Determine the (X, Y) coordinate at the center of the cell enclosing the given text.  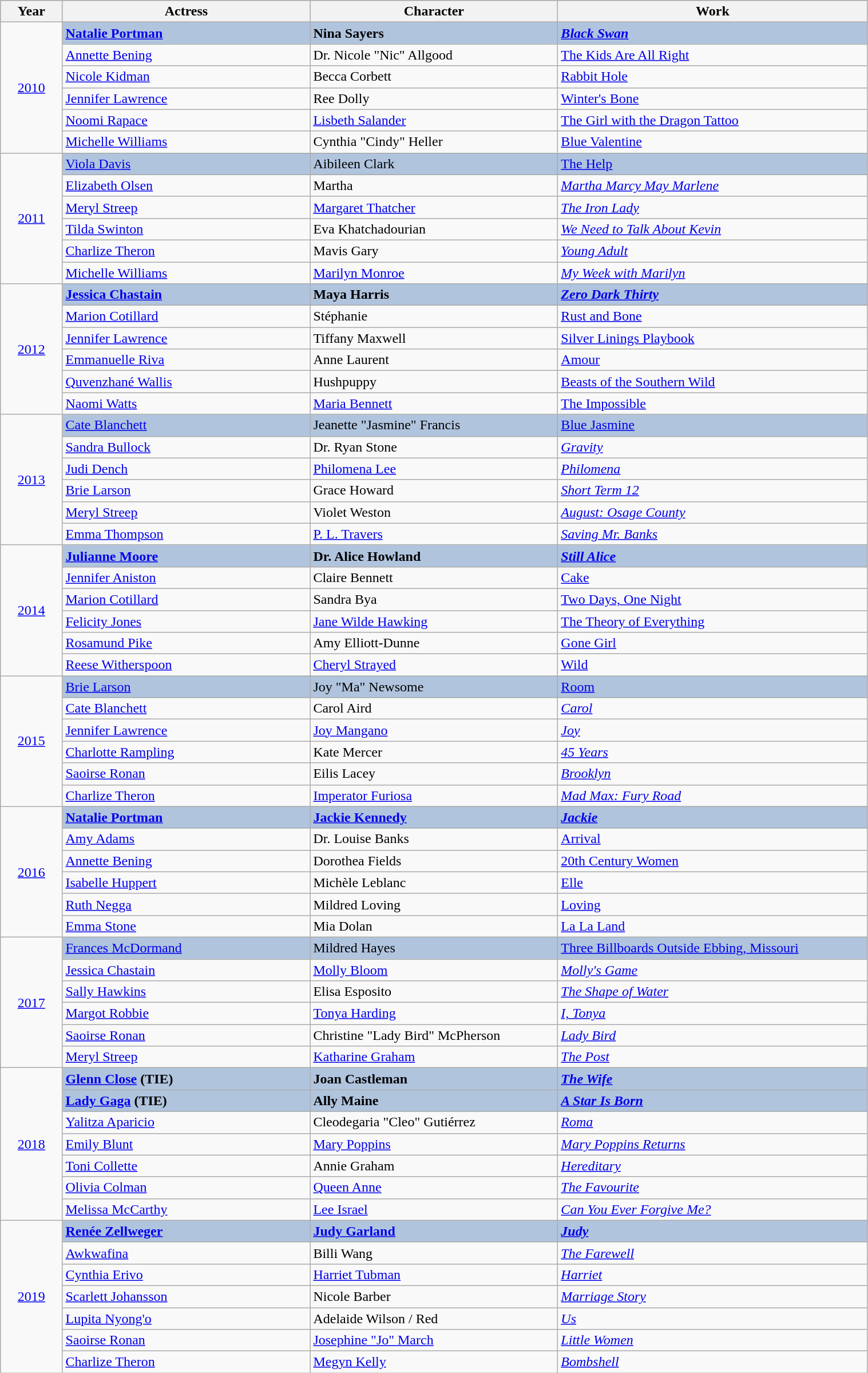
2012 (31, 349)
Philomena (713, 469)
Nicole Kidman (187, 77)
Isabelle Huppert (187, 883)
Work (713, 11)
Grace Howard (434, 490)
Amy Elliott-Dunne (434, 643)
2011 (31, 218)
Emma Thompson (187, 534)
Mildred Loving (434, 904)
Lee Israel (434, 1209)
Joy Mangano (434, 730)
Judy (713, 1231)
Character (434, 11)
Awkwafina (187, 1253)
Claire Bennett (434, 577)
Lupita Nyong'o (187, 1318)
Three Billboards Outside Ebbing, Missouri (713, 948)
Room (713, 687)
Scarlett Johansson (187, 1296)
The Iron Lady (713, 207)
Kate Mercer (434, 752)
Frances McDormand (187, 948)
Dr. Ryan Stone (434, 447)
Mad Max: Fury Road (713, 796)
2014 (31, 610)
August: Osage County (713, 512)
Hereditary (713, 1166)
Michèle Leblanc (434, 883)
Sally Hawkins (187, 992)
Actress (187, 11)
Harriet (713, 1275)
Mia Dolan (434, 926)
Two Days, One Night (713, 599)
P. L. Travers (434, 534)
The Post (713, 1057)
Margot Robbie (187, 1014)
2019 (31, 1296)
Joy "Ma" Newsome (434, 687)
2015 (31, 741)
2013 (31, 480)
Cake (713, 577)
Christine "Lady Bird" McPherson (434, 1035)
Elizabeth Olsen (187, 185)
Carol Aird (434, 709)
Arrival (713, 839)
Marilyn Monroe (434, 273)
Brooklyn (713, 774)
Tiffany Maxwell (434, 338)
The Favourite (713, 1188)
45 Years (713, 752)
Gravity (713, 447)
Gone Girl (713, 643)
Becca Corbett (434, 77)
Hushpuppy (434, 382)
Little Women (713, 1340)
Harriet Tubman (434, 1275)
Imperator Furiosa (434, 796)
The Wife (713, 1079)
Wild (713, 665)
Tilda Swinton (187, 229)
Bombshell (713, 1362)
My Week with Marilyn (713, 273)
Us (713, 1318)
2017 (31, 1002)
Emily Blunt (187, 1144)
Charlotte Rampling (187, 752)
We Need to Talk About Kevin (713, 229)
Still Alice (713, 556)
Loving (713, 904)
Tonya Harding (434, 1014)
Emma Stone (187, 926)
2010 (31, 88)
Reese Witherspoon (187, 665)
Winter's Bone (713, 98)
Eilis Lacey (434, 774)
Cheryl Strayed (434, 665)
Glenn Close (TIE) (187, 1079)
Molly's Game (713, 970)
Eva Khatchadourian (434, 229)
Mary Poppins (434, 1144)
Amour (713, 360)
Naomi Watts (187, 403)
Adelaide Wilson / Red (434, 1318)
Dr. Louise Banks (434, 839)
Yalitza Aparicio (187, 1122)
Ruth Negga (187, 904)
Sandra Bullock (187, 447)
Jennifer Aniston (187, 577)
Anne Laurent (434, 360)
Rust and Bone (713, 316)
Young Adult (713, 251)
Cynthia "Cindy" Heller (434, 142)
Black Swan (713, 33)
A Star Is Born (713, 1101)
Mavis Gary (434, 251)
Martha (434, 185)
Amy Adams (187, 839)
Ally Maine (434, 1101)
Judy Garland (434, 1231)
Rabbit Hole (713, 77)
Maria Bennett (434, 403)
Toni Collette (187, 1166)
Jane Wilde Hawking (434, 621)
Dr. Alice Howland (434, 556)
Viola Davis (187, 164)
Emmanuelle Riva (187, 360)
Dorothea Fields (434, 861)
Jeanette "Jasmine" Francis (434, 425)
Margaret Thatcher (434, 207)
Jackie Kennedy (434, 817)
Annie Graham (434, 1166)
Blue Valentine (713, 142)
The Girl with the Dragon Tattoo (713, 120)
Cleodegaria "Cleo" Gutiérrez (434, 1122)
Rosamund Pike (187, 643)
2016 (31, 872)
Noomi Rapace (187, 120)
Billi Wang (434, 1253)
Jackie (713, 817)
Ree Dolly (434, 98)
Molly Bloom (434, 970)
Maya Harris (434, 295)
Lady Gaga (TIE) (187, 1101)
Elle (713, 883)
The Theory of Everything (713, 621)
La La Land (713, 926)
Silver Linings Playbook (713, 338)
Joan Castleman (434, 1079)
Elisa Esposito (434, 992)
The Shape of Water (713, 992)
Sandra Bya (434, 599)
Nicole Barber (434, 1296)
Nina Sayers (434, 33)
The Kids Are All Right (713, 55)
Cynthia Erivo (187, 1275)
Beasts of the Southern Wild (713, 382)
Mary Poppins Returns (713, 1144)
Lady Bird (713, 1035)
Year (31, 11)
Josephine "Jo" March (434, 1340)
Quvenzhané Wallis (187, 382)
Judi Dench (187, 469)
Stéphanie (434, 316)
Olivia Colman (187, 1188)
Marriage Story (713, 1296)
I, Tonya (713, 1014)
Blue Jasmine (713, 425)
The Impossible (713, 403)
20th Century Women (713, 861)
Roma (713, 1122)
The Help (713, 164)
Mildred Hayes (434, 948)
Megyn Kelly (434, 1362)
Can You Ever Forgive Me? (713, 1209)
Lisbeth Salander (434, 120)
Aibileen Clark (434, 164)
Queen Anne (434, 1188)
The Farewell (713, 1253)
Violet Weston (434, 512)
Melissa McCarthy (187, 1209)
Philomena Lee (434, 469)
Carol (713, 709)
Katharine Graham (434, 1057)
Zero Dark Thirty (713, 295)
Renée Zellweger (187, 1231)
Julianne Moore (187, 556)
Martha Marcy May Marlene (713, 185)
Joy (713, 730)
Dr. Nicole "Nic" Allgood (434, 55)
Saving Mr. Banks (713, 534)
Felicity Jones (187, 621)
Short Term 12 (713, 490)
2018 (31, 1144)
